Return [X, Y] of the center of cell containing provided text 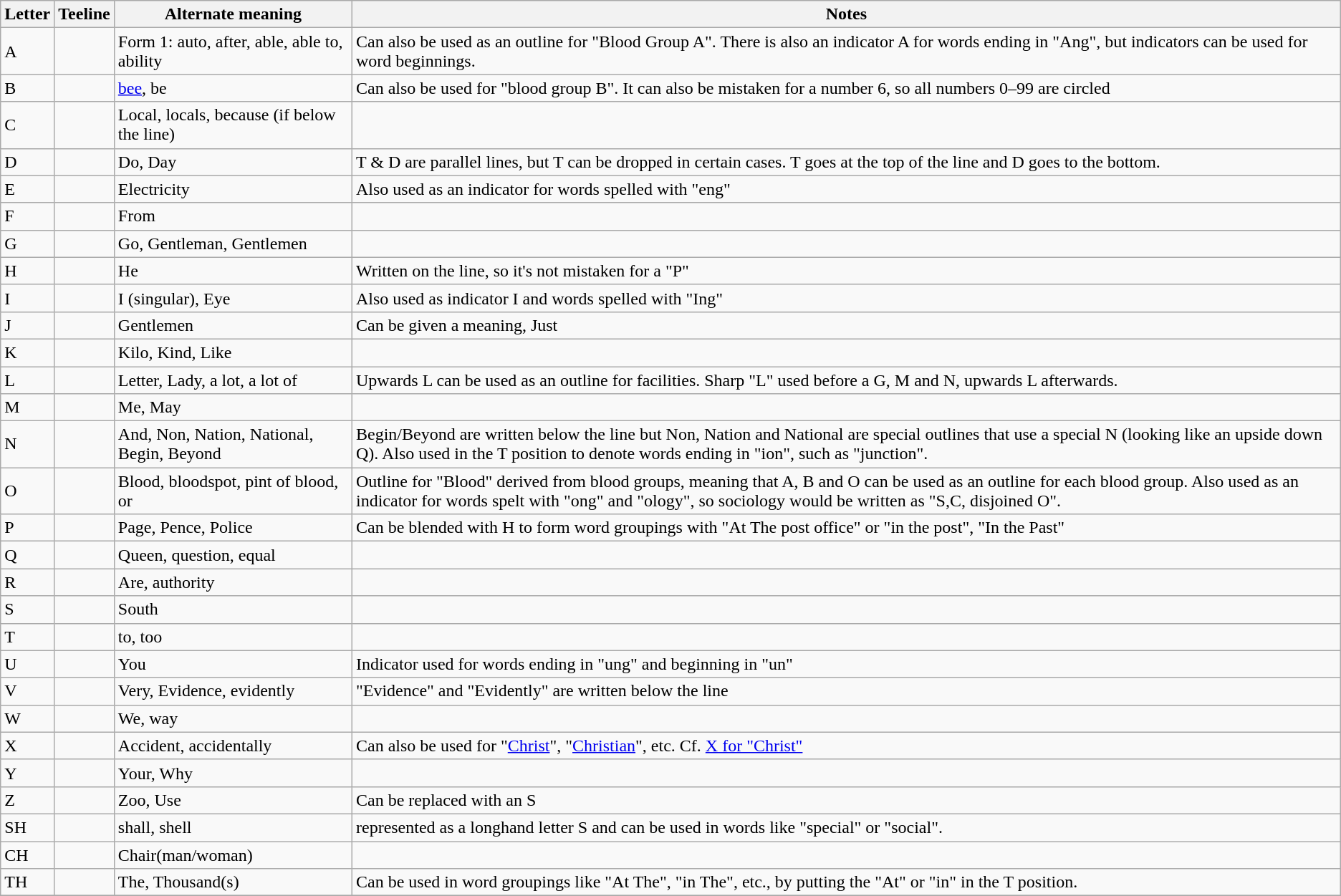
Y [27, 773]
F [27, 216]
Also used as an indicator for words spelled with "eng" [846, 189]
We, way [233, 718]
K [27, 352]
Alternate meaning [233, 14]
Q [27, 555]
Written on the line, so it's not mistaken for a "P" [846, 271]
Are, authority [233, 582]
Zoo, Use [233, 800]
Also used as indicator I and words spelled with "Ing" [846, 298]
A [27, 52]
M [27, 408]
Blood, bloodspot, pint of blood, or [233, 491]
O [27, 491]
Letter [27, 14]
From [233, 216]
You [233, 664]
shall, shell [233, 827]
Can also be used for "blood group B". It can also be mistaken for a number 6, so all numbers 0–99 are circled [846, 88]
Queen, question, equal [233, 555]
S [27, 610]
P [27, 528]
Form 1: auto, after, able, able to, ability [233, 52]
L [27, 380]
"Evidence" and "Evidently" are written below the line [846, 691]
D [27, 162]
Chair(man/woman) [233, 854]
E [27, 189]
Electricity [233, 189]
U [27, 664]
W [27, 718]
X [27, 746]
T & D are parallel lines, but T can be dropped in certain cases. T goes at the top of the line and D goes to the bottom. [846, 162]
Kilo, Kind, Like [233, 352]
Gentlemen [233, 325]
South [233, 610]
And, Non, Nation, National, Begin, Beyond [233, 444]
I (singular), Eye [233, 298]
Accident, accidentally [233, 746]
R [27, 582]
Can also be used for "Christ", "Christian", etc. Cf. X for "Christ" [846, 746]
CH [27, 854]
Notes [846, 14]
Can be given a meaning, Just [846, 325]
Go, Gentleman, Gentlemen [233, 244]
Can be used in word groupings like "At The", "in The", etc., by putting the "At" or "in" in the T position. [846, 882]
T [27, 637]
Me, May [233, 408]
He [233, 271]
TH [27, 882]
V [27, 691]
H [27, 271]
I [27, 298]
C [27, 125]
Letter, Lady, a lot, a lot of [233, 380]
Can be replaced with an S [846, 800]
represented as a longhand letter S and can be used in words like "special" or "social". [846, 827]
The, Thousand(s) [233, 882]
N [27, 444]
Z [27, 800]
J [27, 325]
Teeline [85, 14]
Your, Why [233, 773]
SH [27, 827]
Very, Evidence, evidently [233, 691]
G [27, 244]
Do, Day [233, 162]
Indicator used for words ending in "ung" and beginning in "un" [846, 664]
bee, be [233, 88]
B [27, 88]
to, too [233, 637]
Page, Pence, Police [233, 528]
Can be blended with H to form word groupings with "At The post office" or "in the post", "In the Past" [846, 528]
Local, locals, because (if below the line) [233, 125]
Upwards L can be used as an outline for facilities. Sharp "L" used before a G, M and N, upwards L afterwards. [846, 380]
